Pinpoint the cell where the given text exists, returning its (X, Y) midpoint coordinate. 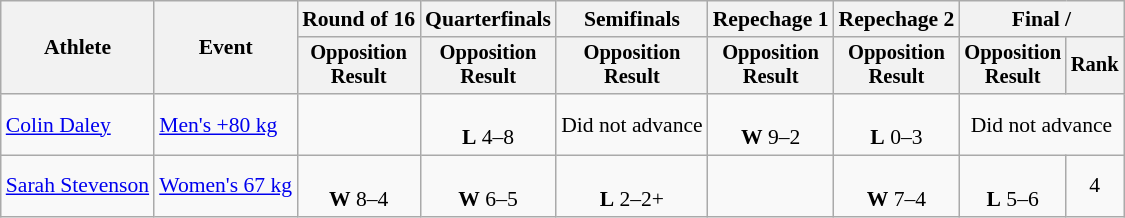
Quarterfinals (488, 19)
Colin Daley (78, 124)
Men's +80 kg (226, 124)
L 4–8 (488, 124)
Semifinals (632, 19)
4 (1095, 186)
W 9–2 (771, 124)
W 7–4 (897, 186)
Round of 16 (358, 19)
W 8–4 (358, 186)
Women's 67 kg (226, 186)
Final / (1041, 19)
L 2–2+ (632, 186)
Rank (1095, 66)
Event (226, 48)
L 0–3 (897, 124)
Athlete (78, 48)
Repechage 1 (771, 19)
W 6–5 (488, 186)
L 5–6 (1012, 186)
Repechage 2 (897, 19)
Sarah Stevenson (78, 186)
